Scan for the cell matching the given text and deliver its (x, y) coordinate at center. 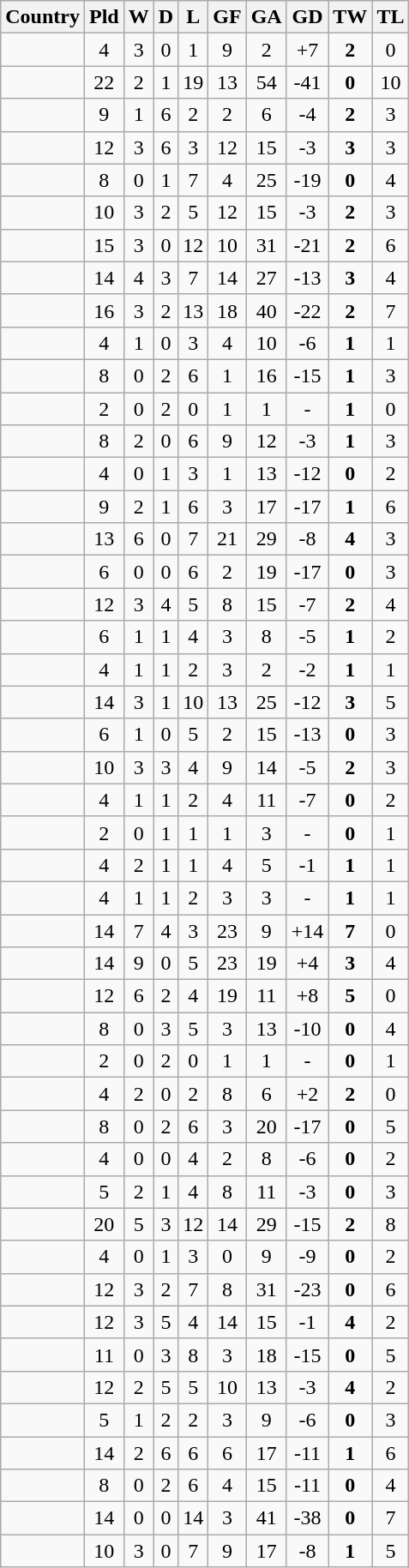
Country (43, 17)
-21 (307, 245)
D (165, 17)
GA (266, 17)
21 (227, 539)
54 (266, 82)
27 (266, 278)
-9 (307, 1257)
-41 (307, 82)
-22 (307, 310)
TW (350, 17)
+8 (307, 996)
Pld (104, 17)
40 (266, 310)
+14 (307, 930)
TL (391, 17)
GD (307, 17)
-19 (307, 180)
+4 (307, 964)
41 (266, 1518)
-38 (307, 1518)
+2 (307, 1094)
-4 (307, 115)
L (194, 17)
-2 (307, 670)
-23 (307, 1289)
W (139, 17)
-10 (307, 1029)
+7 (307, 50)
22 (104, 82)
GF (227, 17)
